Pinpoint the cell where the given text exists, returning its (x, y) midpoint coordinate. 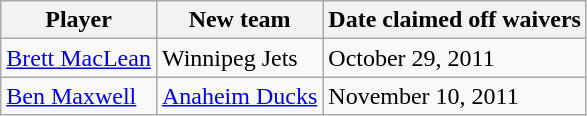
Player (79, 20)
Ben Maxwell (79, 96)
October 29, 2011 (455, 58)
Winnipeg Jets (239, 58)
New team (239, 20)
Date claimed off waivers (455, 20)
Anaheim Ducks (239, 96)
November 10, 2011 (455, 96)
Brett MacLean (79, 58)
